Find where the given text appears and provide that cell's center as (X, Y) coordinate. 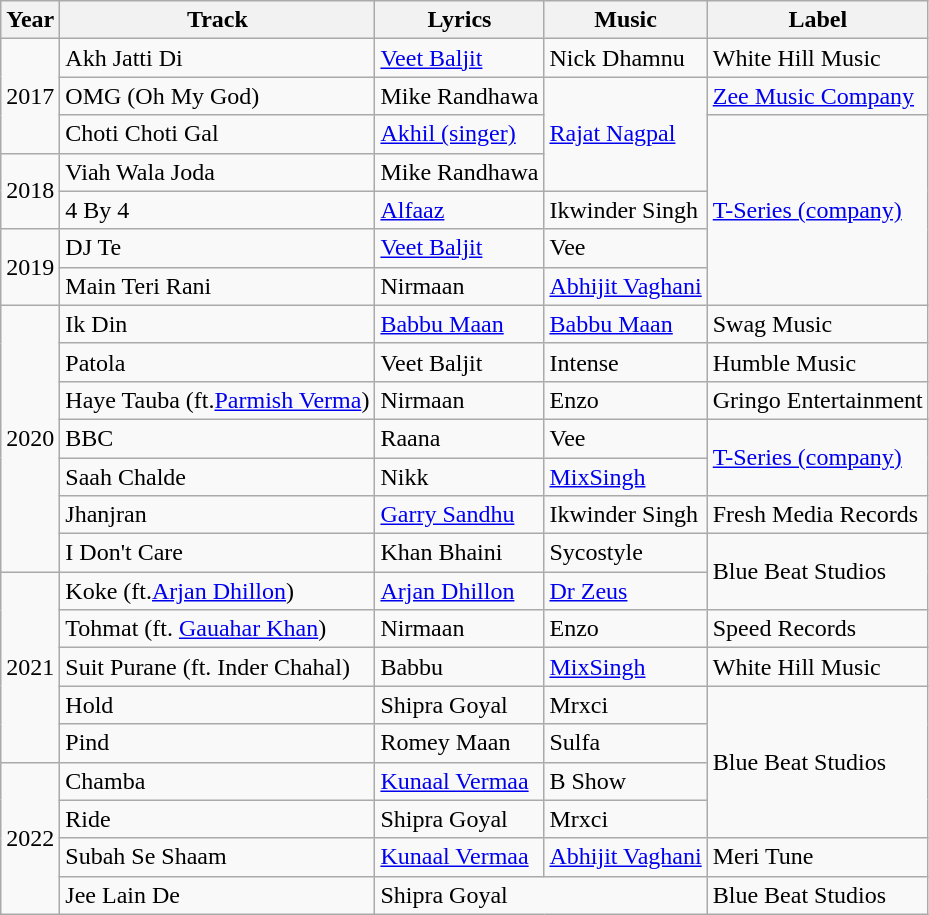
Ride (218, 819)
Akh Jatti Di (218, 58)
Subah Se Shaam (218, 857)
Jee Lain De (218, 895)
2021 (30, 667)
Romey Maan (460, 743)
Swag Music (818, 324)
Track (218, 20)
BBC (218, 438)
Sulfa (626, 743)
Ik Din (218, 324)
Dr Zeus (626, 591)
Main Teri Rani (218, 286)
Alfaaz (460, 210)
Music (626, 20)
Lyrics (460, 20)
B Show (626, 781)
Suit Purane (ft. Inder Chahal) (218, 667)
Gringo Entertainment (818, 400)
Intense (626, 362)
DJ Te (218, 248)
Fresh Media Records (818, 515)
Pind (218, 743)
Patola (218, 362)
Khan Bhaini (460, 553)
Babbu (460, 667)
Arjan Dhillon (460, 591)
Sycostyle (626, 553)
Chamba (218, 781)
2022 (30, 838)
Raana (460, 438)
Hold (218, 705)
2018 (30, 191)
Humble Music (818, 362)
Viah Wala Joda (218, 172)
Year (30, 20)
2019 (30, 267)
Choti Choti Gal (218, 134)
Speed Records (818, 629)
OMG (Oh My God) (218, 96)
Nikk (460, 477)
Meri Tune (818, 857)
Nick Dhamnu (626, 58)
Tohmat (ft. Gauahar Khan) (218, 629)
Jhanjran (218, 515)
I Don't Care (218, 553)
2020 (30, 438)
Akhil (singer) (460, 134)
2017 (30, 96)
Zee Music Company (818, 96)
4 By 4 (218, 210)
Garry Sandhu (460, 515)
Koke (ft.Arjan Dhillon) (218, 591)
Haye Tauba (ft.Parmish Verma) (218, 400)
Rajat Nagpal (626, 134)
Saah Chalde (218, 477)
Label (818, 20)
